Determine the [X, Y] coordinate at the center of the cell enclosing the given text.  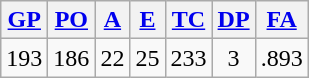
186 [72, 58]
FA [282, 20]
E [148, 20]
193 [24, 58]
DP [234, 20]
PO [72, 20]
.893 [282, 58]
3 [234, 58]
233 [188, 58]
GP [24, 20]
A [112, 20]
TC [188, 20]
22 [112, 58]
25 [148, 58]
